Output the [X, Y] coordinate of the center of the cell containing the given text.  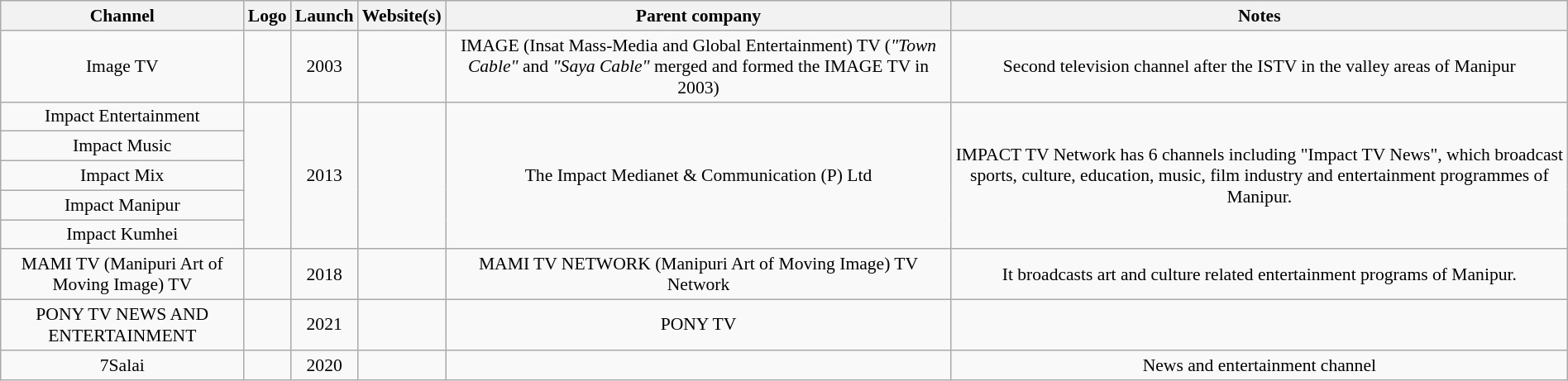
MAMI TV (Manipuri Art of Moving Image) TV [122, 274]
Website(s) [402, 16]
Launch [324, 16]
2013 [324, 175]
Impact Mix [122, 176]
2018 [324, 274]
Parent company [699, 16]
The Impact Medianet & Communication (P) Ltd [699, 175]
PONY TV NEWS AND ENTERTAINMENT [122, 326]
Logo [268, 16]
Impact Kumhei [122, 235]
MAMI TV NETWORK (Manipuri Art of Moving Image) TV Network [699, 274]
7Salai [122, 365]
2020 [324, 365]
Impact Music [122, 146]
Second television channel after the ISTV in the valley areas of Manipur [1259, 66]
IMAGE (Insat Mass-Media and Global Entertainment) TV ("Town Cable" and "Saya Cable" merged and formed the IMAGE TV in 2003) [699, 66]
Impact Entertainment [122, 117]
PONY TV [699, 326]
2003 [324, 66]
Notes [1259, 16]
2021 [324, 326]
Impact Manipur [122, 205]
Channel [122, 16]
Image TV [122, 66]
It broadcasts art and culture related entertainment programs of Manipur. [1259, 274]
News and entertainment channel [1259, 365]
